Detect which cell encompasses the target text, then output its [x, y] center coordinate. 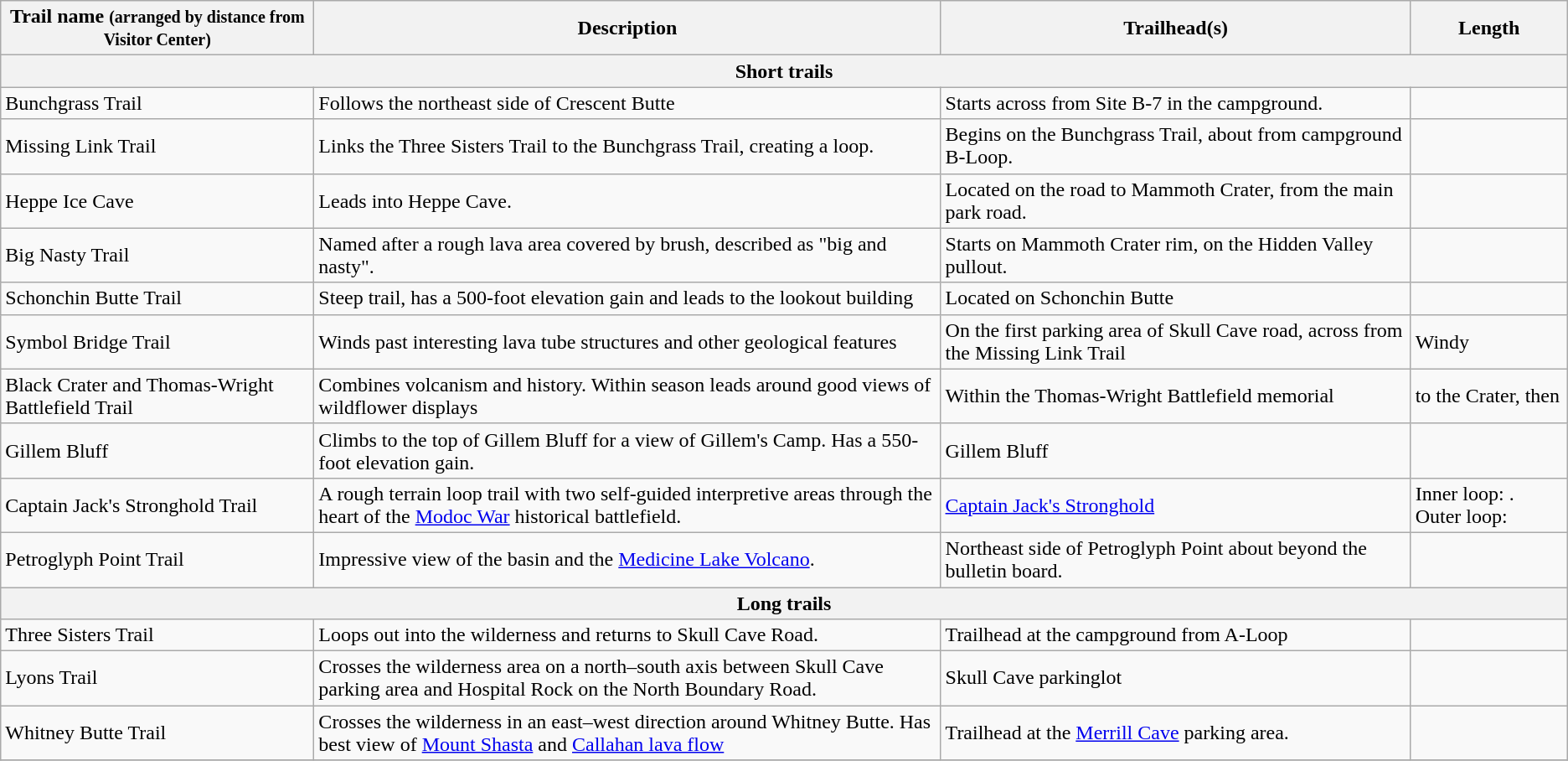
Within the Thomas-Wright Battlefield memorial [1176, 396]
Located on the road to Mammoth Crater, from the main park road. [1176, 201]
Northeast side of Petroglyph Point about beyond the bulletin board. [1176, 560]
Schonchin Butte Trail [157, 298]
Links the Three Sisters Trail to the Bunchgrass Trail, creating a loop. [627, 146]
Black Crater and Thomas-Wright Battlefield Trail [157, 396]
Windy [1489, 342]
Loops out into the wilderness and returns to Skull Cave Road. [627, 635]
Crosses the wilderness in an east–west direction around Whitney Butte. Has best view of Mount Shasta and Callahan lava flow [627, 733]
Lyons Trail [157, 679]
to the Crater, then [1489, 396]
Trailhead(s) [1176, 28]
Combines volcanism and history. Within season leads around good views of wildflower displays [627, 396]
Big Nasty Trail [157, 255]
Starts on Mammoth Crater rim, on the Hidden Valley pullout. [1176, 255]
Impressive view of the basin and the Medicine Lake Volcano. [627, 560]
Trail name (arranged by distance from Visitor Center) [157, 28]
On the first parking area of Skull Cave road, across from the Missing Link Trail [1176, 342]
Trailhead at the campground from A-Loop [1176, 635]
Whitney Butte Trail [157, 733]
Trailhead at the Merrill Cave parking area. [1176, 733]
Skull Cave parkinglot [1176, 679]
Petroglyph Point Trail [157, 560]
Starts across from Site B-7 in the campground. [1176, 103]
Named after a rough lava area covered by brush, described as "big and nasty". [627, 255]
Long trails [784, 603]
Follows the northeast side of Crescent Butte [627, 103]
Missing Link Trail [157, 146]
Captain Jack's Stronghold [1176, 505]
Three Sisters Trail [157, 635]
Located on Schonchin Butte [1176, 298]
Winds past interesting lava tube structures and other geological features [627, 342]
Climbs to the top of Gillem Bluff for a view of Gillem's Camp. Has a 550-foot elevation gain. [627, 451]
A rough terrain loop trail with two self-guided interpretive areas through the heart of the Modoc War historical battlefield. [627, 505]
Symbol Bridge Trail [157, 342]
Captain Jack's Stronghold Trail [157, 505]
Heppe Ice Cave [157, 201]
Begins on the Bunchgrass Trail, about from campground B-Loop. [1176, 146]
Leads into Heppe Cave. [627, 201]
Bunchgrass Trail [157, 103]
Crosses the wilderness area on a north–south axis between Skull Cave parking area and Hospital Rock on the North Boundary Road. [627, 679]
Length [1489, 28]
Inner loop: . Outer loop: [1489, 505]
Steep trail, has a 500-foot elevation gain and leads to the lookout building [627, 298]
Description [627, 28]
Short trails [784, 71]
